From the cell containing the given text, extract its center point as [x, y] coordinate. 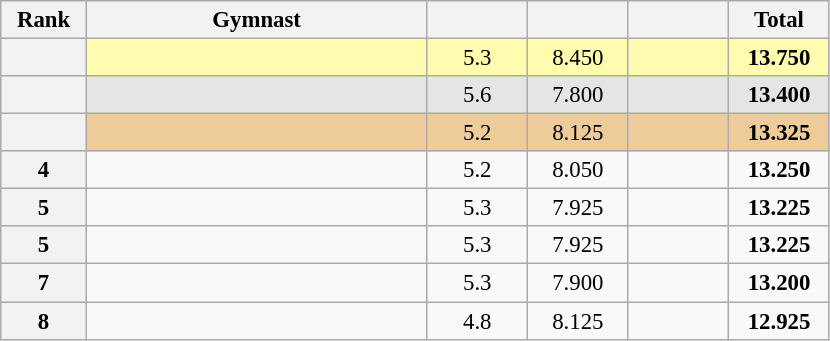
13.750 [780, 58]
7 [44, 283]
5.6 [478, 95]
Rank [44, 20]
8.450 [578, 58]
13.400 [780, 95]
13.325 [780, 133]
8 [44, 321]
12.925 [780, 321]
13.250 [780, 170]
4.8 [478, 321]
Gymnast [256, 20]
7.800 [578, 95]
13.200 [780, 283]
4 [44, 170]
Total [780, 20]
7.900 [578, 283]
8.050 [578, 170]
